Locate the cell with the specified text and output its (x, y) center coordinate. 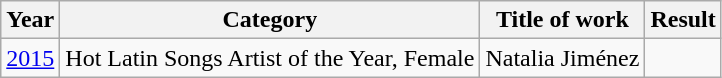
Year (30, 20)
Hot Latin Songs Artist of the Year, Female (270, 58)
2015 (30, 58)
Title of work (562, 20)
Result (683, 20)
Category (270, 20)
Natalia Jiménez (562, 58)
